Detect which cell encompasses the target text, then output its [x, y] center coordinate. 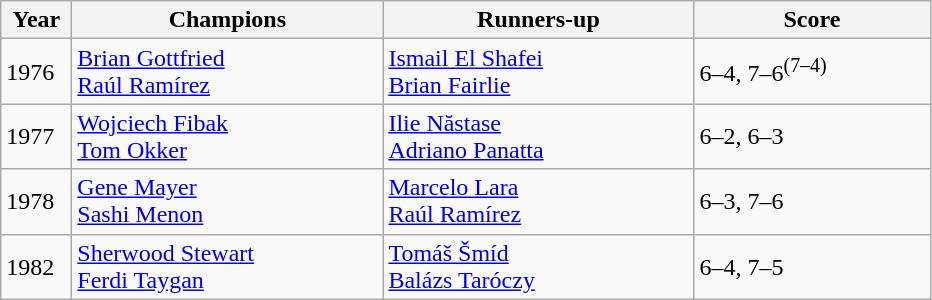
Marcelo Lara Raúl Ramírez [538, 202]
Runners-up [538, 20]
Score [812, 20]
1976 [36, 72]
Ilie Năstase Adriano Panatta [538, 136]
Brian Gottfried Raúl Ramírez [228, 72]
Gene Mayer Sashi Menon [228, 202]
6–2, 6–3 [812, 136]
Year [36, 20]
Champions [228, 20]
Ismail El Shafei Brian Fairlie [538, 72]
Wojciech Fibak Tom Okker [228, 136]
Sherwood Stewart Ferdi Taygan [228, 266]
6–3, 7–6 [812, 202]
Tomáš Šmíd Balázs Taróczy [538, 266]
1982 [36, 266]
1978 [36, 202]
6–4, 7–6(7–4) [812, 72]
1977 [36, 136]
6–4, 7–5 [812, 266]
